Capture the cell that displays the provided text and extract its (x, y) central coordinate. 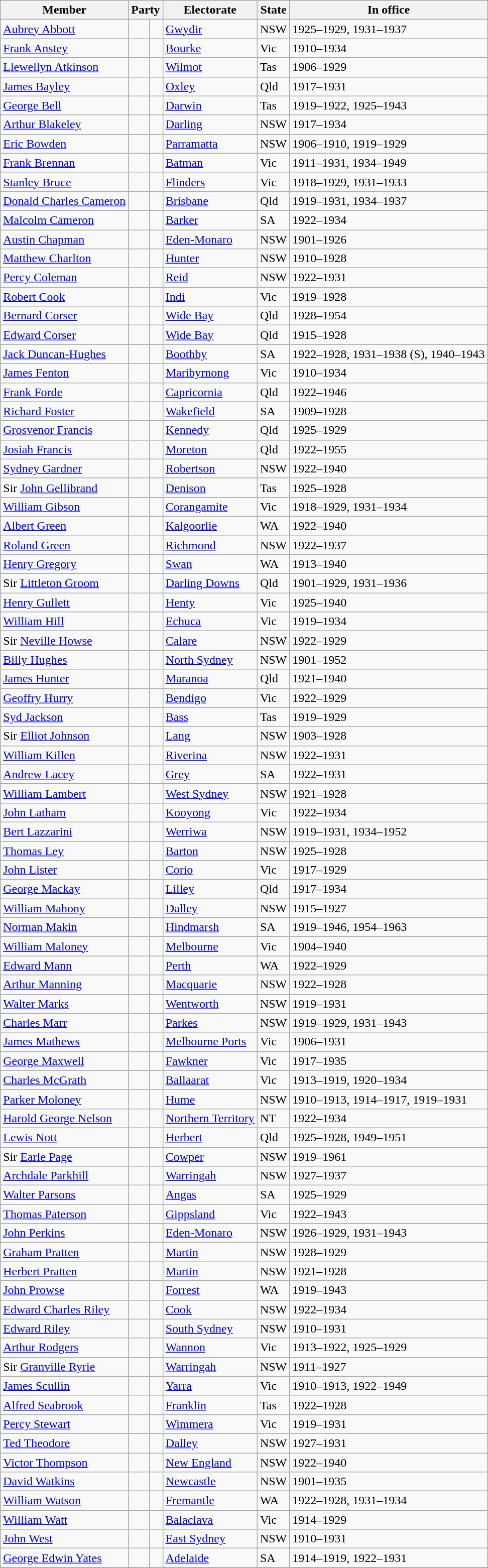
1919–1943 (389, 1290)
1906–1910, 1919–1929 (389, 144)
1922–1928, 1931–1938 (S), 1940–1943 (389, 354)
William Watt (64, 1520)
Wilmot (210, 67)
Calare (210, 641)
George Mackay (64, 889)
1919–1929, 1931–1943 (389, 1023)
James Scullin (64, 1386)
George Edwin Yates (64, 1558)
Graham Pratten (64, 1252)
1919–1929 (389, 717)
Lilley (210, 889)
Gwydir (210, 29)
Balaclava (210, 1520)
1919–1931, 1934–1937 (389, 201)
Kalgoorlie (210, 526)
William Maloney (64, 946)
Perth (210, 966)
Albert Green (64, 526)
1904–1940 (389, 946)
Henty (210, 602)
1925–1928, 1949–1951 (389, 1137)
1911–1931, 1934–1949 (389, 163)
1927–1937 (389, 1176)
1918–1929, 1931–1933 (389, 182)
Riverina (210, 755)
Victor Thompson (64, 1463)
Melbourne Ports (210, 1042)
Sir Earle Page (64, 1156)
James Bayley (64, 86)
Percy Stewart (64, 1424)
Syd Jackson (64, 717)
Richmond (210, 545)
1913–1922, 1925–1929 (389, 1348)
1915–1927 (389, 908)
James Fenton (64, 373)
1901–1929, 1931–1936 (389, 583)
Parkes (210, 1023)
1919–1961 (389, 1156)
Angas (210, 1195)
Jack Duncan-Hughes (64, 354)
Arthur Blakeley (64, 125)
Macquarie (210, 985)
Bendigo (210, 698)
1928–1954 (389, 316)
1913–1940 (389, 564)
Echuca (210, 622)
1922–1943 (389, 1214)
Hunter (210, 259)
Stanley Bruce (64, 182)
John Perkins (64, 1233)
John Latham (64, 812)
Oxley (210, 86)
1901–1952 (389, 660)
Norman Makin (64, 927)
Hindmarsh (210, 927)
Kooyong (210, 812)
Percy Coleman (64, 278)
Robertson (210, 468)
Bernard Corser (64, 316)
Sir Littleton Groom (64, 583)
1906–1931 (389, 1042)
Alfred Seabrook (64, 1405)
1921–1940 (389, 679)
1919–1934 (389, 622)
Frank Anstey (64, 48)
Matthew Charlton (64, 259)
Werriwa (210, 831)
Member (64, 10)
Cowper (210, 1156)
Aubrey Abbott (64, 29)
Walter Marks (64, 1004)
Wannon (210, 1348)
Edward Riley (64, 1329)
1914–1929 (389, 1520)
1919–1946, 1954–1963 (389, 927)
James Hunter (64, 679)
NT (273, 1118)
Fremantle (210, 1501)
Wimmera (210, 1424)
1901–1926 (389, 239)
Swan (210, 564)
Sir Granville Ryrie (64, 1367)
1909–1928 (389, 411)
1922–1955 (389, 449)
Edward Charles Riley (64, 1309)
George Maxwell (64, 1061)
Reid (210, 278)
1925–1929, 1931–1937 (389, 29)
Llewellyn Atkinson (64, 67)
Geoffry Hurry (64, 698)
1928–1929 (389, 1252)
Maribyrnong (210, 373)
William Gibson (64, 507)
1925–1940 (389, 602)
1927–1931 (389, 1443)
Frank Brennan (64, 163)
Fawkner (210, 1061)
Harold George Nelson (64, 1118)
1919–1922, 1925–1943 (389, 105)
Roland Green (64, 545)
Maranoa (210, 679)
Darling Downs (210, 583)
Wakefield (210, 411)
Josiah Francis (64, 449)
Andrew Lacey (64, 774)
1915–1928 (389, 335)
Charles McGrath (64, 1080)
Capricornia (210, 392)
1914–1919, 1922–1931 (389, 1558)
Austin Chapman (64, 239)
Indi (210, 297)
Sir Elliot Johnson (64, 736)
Melbourne (210, 946)
Corio (210, 870)
1922–1946 (389, 392)
1911–1927 (389, 1367)
William Mahony (64, 908)
Sir John Gellibrand (64, 488)
1913–1919, 1920–1934 (389, 1080)
1926–1929, 1931–1943 (389, 1233)
Franklin (210, 1405)
1910–1913, 1922–1949 (389, 1386)
Flinders (210, 182)
James Mathews (64, 1042)
Frank Forde (64, 392)
1922–1937 (389, 545)
1901–1935 (389, 1482)
1919–1931, 1934–1952 (389, 831)
John West (64, 1539)
1922–1928, 1931–1934 (389, 1501)
Party (146, 10)
Brisbane (210, 201)
Boothby (210, 354)
Sir Neville Howse (64, 641)
Charles Marr (64, 1023)
Newcastle (210, 1482)
Adelaide (210, 1558)
Bourke (210, 48)
Grosvenor Francis (64, 430)
Sydney Gardner (64, 468)
Kennedy (210, 430)
Edward Corser (64, 335)
Moreton (210, 449)
Bass (210, 717)
1917–1935 (389, 1061)
Thomas Paterson (64, 1214)
Ballaarat (210, 1080)
Henry Gullett (64, 602)
William Lambert (64, 793)
State (273, 10)
Hume (210, 1099)
Parramatta (210, 144)
Herbert Pratten (64, 1271)
Grey (210, 774)
William Hill (64, 622)
Arthur Manning (64, 985)
Walter Parsons (64, 1195)
John Prowse (64, 1290)
New England (210, 1463)
Barton (210, 851)
Ted Theodore (64, 1443)
Lang (210, 736)
1910–1928 (389, 259)
William Killen (64, 755)
Bert Lazzarini (64, 831)
David Watkins (64, 1482)
1917–1931 (389, 86)
Northern Territory (210, 1118)
Barker (210, 220)
West Sydney (210, 793)
North Sydney (210, 660)
Edward Mann (64, 966)
Darling (210, 125)
1903–1928 (389, 736)
Darwin (210, 105)
William Watson (64, 1501)
South Sydney (210, 1329)
Archdale Parkhill (64, 1176)
Malcolm Cameron (64, 220)
Yarra (210, 1386)
John Lister (64, 870)
Cook (210, 1309)
Batman (210, 163)
Robert Cook (64, 297)
Thomas Ley (64, 851)
Corangamite (210, 507)
Electorate (210, 10)
Herbert (210, 1137)
In office (389, 10)
1910–1913, 1914–1917, 1919–1931 (389, 1099)
1917–1929 (389, 870)
1918–1929, 1931–1934 (389, 507)
Parker Moloney (64, 1099)
1919–1928 (389, 297)
Arthur Rodgers (64, 1348)
Billy Hughes (64, 660)
Gippsland (210, 1214)
Lewis Nott (64, 1137)
Wentworth (210, 1004)
Forrest (210, 1290)
George Bell (64, 105)
Donald Charles Cameron (64, 201)
Denison (210, 488)
East Sydney (210, 1539)
1906–1929 (389, 67)
Eric Bowden (64, 144)
Richard Foster (64, 411)
Henry Gregory (64, 564)
